Detect which cell encompasses the target text, then output its (x, y) center coordinate. 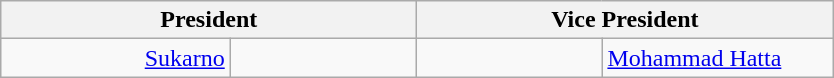
Mohammad Hatta (718, 58)
Sukarno (116, 58)
Vice President (625, 20)
President (209, 20)
